Locate the cell with the specified text and output its (X, Y) center coordinate. 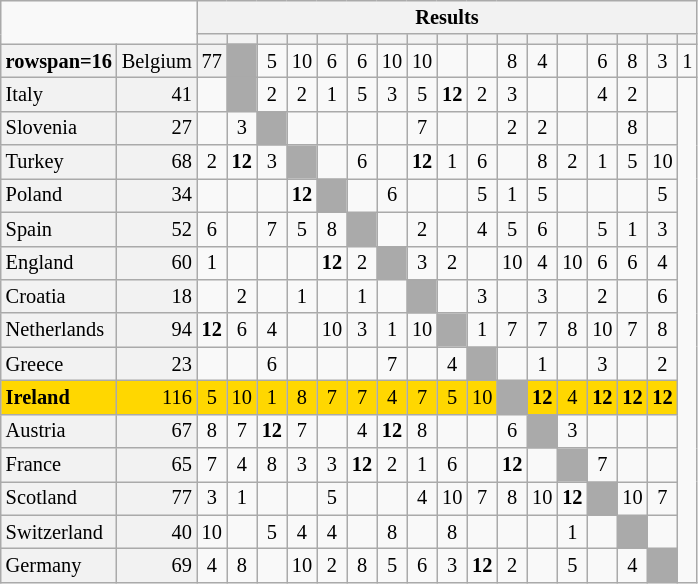
40 (157, 532)
60 (157, 263)
27 (157, 128)
Greece (59, 364)
Spain (59, 229)
France (59, 465)
Turkey (59, 162)
England (59, 263)
Italy (59, 94)
Slovenia (59, 128)
Switzerland (59, 532)
94 (157, 330)
rowspan=16 (59, 61)
Scotland (59, 498)
Croatia (59, 296)
65 (157, 465)
68 (157, 162)
Belgium (157, 61)
Results (448, 17)
Netherlands (59, 330)
23 (157, 364)
Ireland (59, 397)
69 (157, 565)
34 (157, 195)
Austria (59, 431)
Poland (59, 195)
18 (157, 296)
52 (157, 229)
41 (157, 94)
116 (157, 397)
Germany (59, 565)
67 (157, 431)
